Capture the cell that displays the provided text and extract its (X, Y) central coordinate. 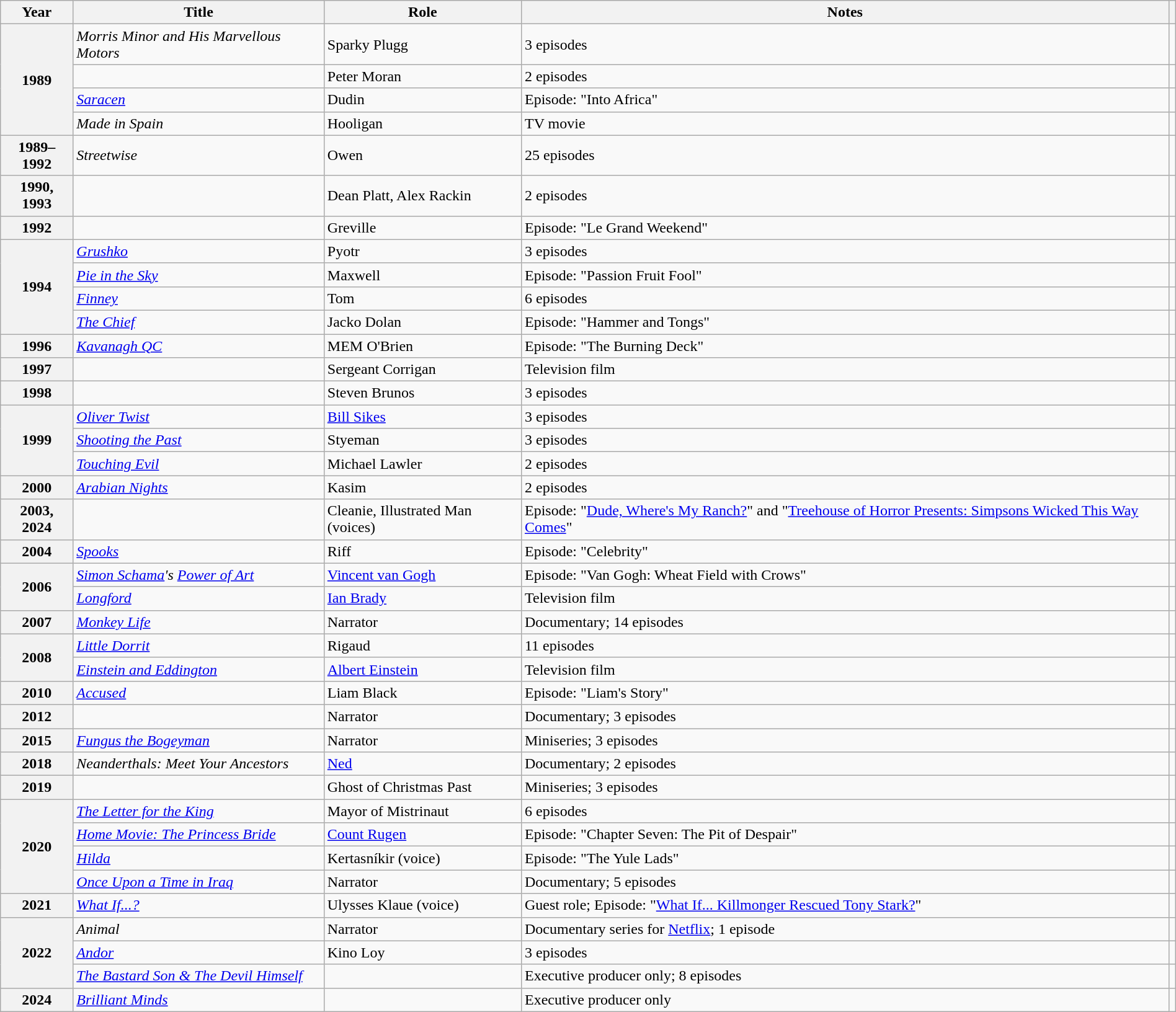
Ian Brady (422, 598)
1998 (37, 393)
Episode: "Liam's Story" (845, 693)
Tom (422, 298)
Greville (422, 228)
The Letter for the King (198, 811)
Episode: "Hammer and Tongs" (845, 322)
Rigaud (422, 646)
Cleanie, Illustrated Man (voices) (422, 520)
Title (198, 12)
Episode: "Passion Fruit Fool" (845, 275)
1989 (37, 79)
Kavanagh QC (198, 345)
2019 (37, 788)
What If...? (198, 905)
Episode: "Dude, Where's My Ranch?" and "Treehouse of Horror Presents: Simpsons Wicked This Way Comes" (845, 520)
Fungus the Bogeyman (198, 740)
Dean Platt, Alex Rackin (422, 196)
Maxwell (422, 275)
2022 (37, 952)
2006 (37, 587)
Oliver Twist (198, 417)
Documentary series for Netflix; 1 episode (845, 929)
1992 (37, 228)
Episode: "The Burning Deck" (845, 345)
Grushko (198, 251)
Documentary; 5 episodes (845, 882)
2007 (37, 622)
Pyotr (422, 251)
2021 (37, 905)
11 episodes (845, 646)
2015 (37, 740)
Peter Moran (422, 76)
Shooting the Past (198, 440)
Bill Sikes (422, 417)
TV movie (845, 123)
MEM O'Brien (422, 345)
Brilliant Minds (198, 1000)
Sergeant Corrigan (422, 370)
2008 (37, 657)
Finney (198, 298)
Kasim (422, 487)
Little Dorrit (198, 646)
Liam Black (422, 693)
Sparky Plugg (422, 45)
Styeman (422, 440)
2018 (37, 764)
Streetwise (198, 155)
Ned (422, 764)
1989–1992 (37, 155)
Documentary; 3 episodes (845, 716)
Episode: "The Yule Lads" (845, 858)
The Bastard Son & The Devil Himself (198, 976)
Arabian Nights (198, 487)
2000 (37, 487)
25 episodes (845, 155)
2010 (37, 693)
Andor (198, 952)
2012 (37, 716)
Episode: "Chapter Seven: The Pit of Despair" (845, 835)
Neanderthals: Meet Your Ancestors (198, 764)
Jacko Dolan (422, 322)
2020 (37, 846)
Once Upon a Time in Iraq (198, 882)
Episode: "Le Grand Weekend" (845, 228)
Notes (845, 12)
Year (37, 12)
Michael Lawler (422, 464)
1994 (37, 286)
Home Movie: The Princess Bride (198, 835)
Simon Schama's Power of Art (198, 575)
Accused (198, 693)
Riff (422, 551)
Documentary; 14 episodes (845, 622)
Ghost of Christmas Past (422, 788)
Ulysses Klaue (voice) (422, 905)
Documentary; 2 episodes (845, 764)
Kertasníkir (voice) (422, 858)
Touching Evil (198, 464)
Episode: "Into Africa" (845, 100)
2024 (37, 1000)
The Chief (198, 322)
1999 (37, 440)
Hooligan (422, 123)
Animal (198, 929)
Guest role; Episode: "What If... Killmonger Rescued Tony Stark?" (845, 905)
1996 (37, 345)
Morris Minor and His Marvellous Motors (198, 45)
2003, 2024 (37, 520)
Monkey Life (198, 622)
Role (422, 12)
Hilda (198, 858)
Longford (198, 598)
Dudin (422, 100)
Albert Einstein (422, 669)
Kino Loy (422, 952)
Vincent van Gogh (422, 575)
Episode: "Celebrity" (845, 551)
Mayor of Mistrinaut (422, 811)
Pie in the Sky (198, 275)
1997 (37, 370)
Made in Spain (198, 123)
Episode: "Van Gogh: Wheat Field with Crows" (845, 575)
Count Rugen (422, 835)
2004 (37, 551)
Spooks (198, 551)
Einstein and Eddington (198, 669)
Steven Brunos (422, 393)
Saracen (198, 100)
1990, 1993 (37, 196)
Owen (422, 155)
Executive producer only (845, 1000)
Executive producer only; 8 episodes (845, 976)
